From the cell containing the given text, extract its center point as (x, y) coordinate. 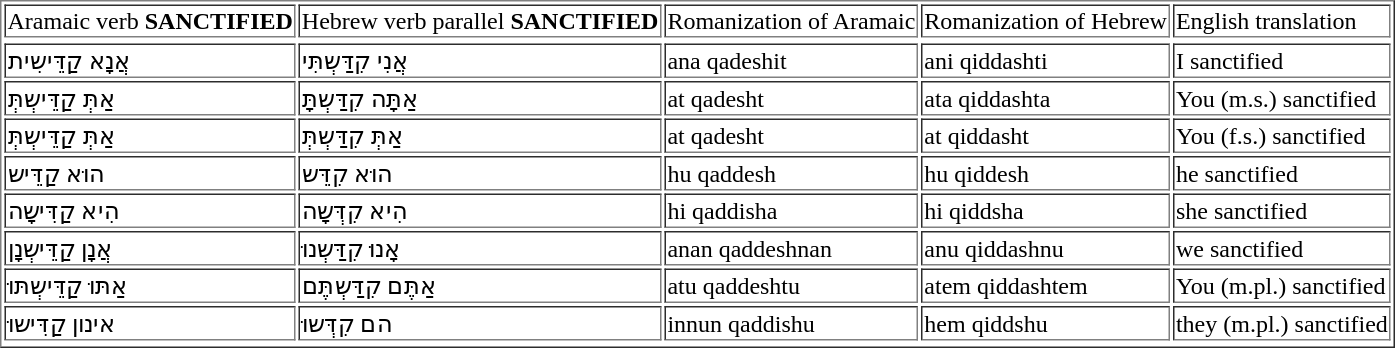
ata qiddashta (1046, 98)
atem qiddashtem (1046, 285)
we sanctified (1282, 248)
Romanization of Hebrew (1046, 20)
anan qaddeshnan (791, 248)
she sanctified (1282, 211)
ani qiddashti (1046, 61)
innun qaddishu (791, 323)
hi qiddsha (1046, 211)
he sanctified (1282, 173)
אַתֶּם קִדַּשְתֶּם (480, 285)
hu qiddesh (1046, 173)
הוּא קִדֵּש (480, 173)
Romanization of Aramaic (791, 20)
הם קִדְּשוּ (480, 323)
You (m.s.) sanctified (1282, 98)
ana qadeshit (791, 61)
אֲנָא קַדֵּישִית (150, 61)
הִיא קִדְּשָה (480, 211)
אַתְּ קִדַּשְתְּ (480, 135)
at qiddasht (1046, 135)
אֲנִי קִדַּשְתִּי (480, 61)
אינון קַדִּישוּ (150, 323)
hi qaddisha (791, 211)
אָנוּ קִדַּשְנוּ (480, 248)
Hebrew verb parallel SANCTIFIED (480, 20)
Aramaic verb SANCTIFIED (150, 20)
I sanctified (1282, 61)
atu qaddeshtu (791, 285)
אַתּוּ קַדֵּישְתּוּ (150, 285)
English translation (1282, 20)
הוּא קַדֵּיש (150, 173)
You (f.s.) sanctified (1282, 135)
anu qiddashnu (1046, 248)
You (m.pl.) sanctified (1282, 285)
hem qiddshu (1046, 323)
hu qaddesh (791, 173)
הִיא קַדִּישָה (150, 211)
אֲנָן קַדֵּישְנָן (150, 248)
אַתָּה קִדַּשְתָּ (480, 98)
they (m.pl.) sanctified (1282, 323)
